From the cell containing the given text, extract its center point as (x, y) coordinate. 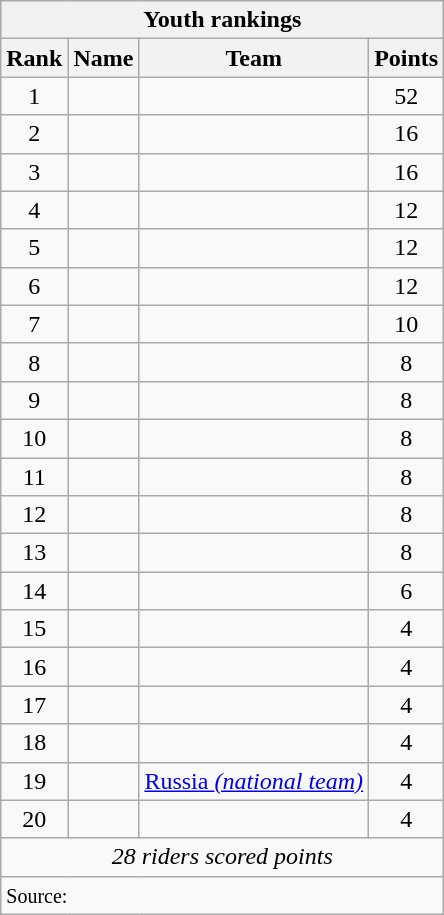
7 (34, 324)
28 riders scored points (222, 857)
Name (104, 58)
Source: (222, 895)
Youth rankings (222, 20)
15 (34, 629)
Team (254, 58)
1 (34, 96)
11 (34, 477)
3 (34, 172)
2 (34, 134)
Russia (national team) (254, 781)
9 (34, 400)
19 (34, 781)
13 (34, 553)
52 (406, 96)
Points (406, 58)
5 (34, 248)
14 (34, 591)
20 (34, 819)
Rank (34, 58)
17 (34, 705)
18 (34, 743)
